Pinpoint the cell where the given text exists, returning its [x, y] midpoint coordinate. 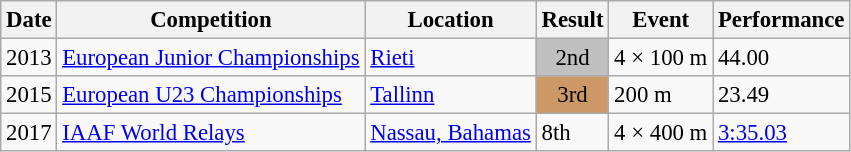
2015 [29, 95]
3:35.03 [782, 133]
4 × 400 m [661, 133]
2013 [29, 58]
Competition [211, 20]
2nd [572, 58]
8th [572, 133]
Performance [782, 20]
200 m [661, 95]
Tallinn [450, 95]
3rd [572, 95]
23.49 [782, 95]
European U23 Championships [211, 95]
Nassau, Bahamas [450, 133]
44.00 [782, 58]
European Junior Championships [211, 58]
Date [29, 20]
Location [450, 20]
Rieti [450, 58]
4 × 100 m [661, 58]
Result [572, 20]
2017 [29, 133]
Event [661, 20]
IAAF World Relays [211, 133]
